Extract the [x, y] coordinate from the center of the cell holding the provided text.  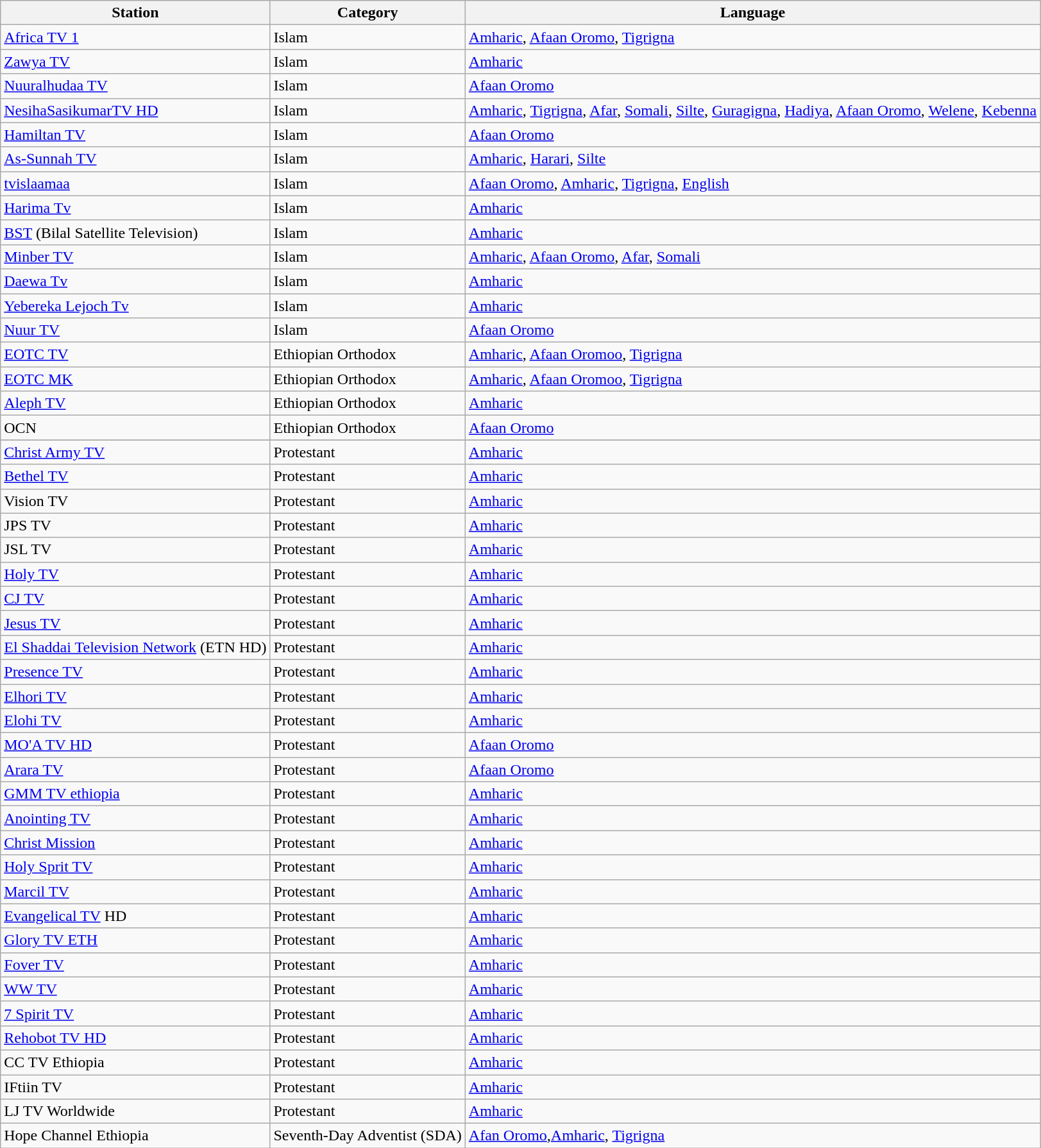
NesihaSasikumarTV HD [135, 110]
Seventh-Day Adventist (SDA) [368, 1136]
Fover TV [135, 965]
Nuur TV [135, 330]
Station [135, 13]
Arara TV [135, 770]
JSL TV [135, 550]
tvislaamaa [135, 183]
Elohi TV [135, 721]
Category [368, 13]
Hamiltan TV [135, 135]
IFtiin TV [135, 1087]
7 Spirit TV [135, 1013]
Hope Channel Ethiopia [135, 1136]
Glory TV ETH [135, 940]
Amharic, Afaan Oromo, Afar, Somali [752, 257]
Nuuralhudaa TV [135, 86]
Harima Tv [135, 208]
Minber TV [135, 257]
Evangelical TV HD [135, 916]
Vision TV [135, 501]
Christ Army TV [135, 452]
Rehobot TV HD [135, 1038]
Marcil TV [135, 891]
Amharic, Harari, Silte [752, 159]
GMM TV ethiopia [135, 794]
Language [752, 13]
Holy TV [135, 574]
Bethel TV [135, 477]
EOTC TV [135, 355]
OCN [135, 428]
CJ TV [135, 598]
Elhori TV [135, 696]
Aleph TV [135, 403]
MO'A TV HD [135, 745]
Afaan Oromo, Amharic, Tigrigna, English [752, 183]
EOTC MK [135, 379]
LJ TV Worldwide [135, 1111]
Afan Oromo,Amharic, Tigrigna [752, 1136]
Zawya TV [135, 62]
Jesus TV [135, 623]
Presence TV [135, 671]
El Shaddai Television Network (ETN HD) [135, 647]
CC TV Ethiopia [135, 1062]
As-Sunnah TV [135, 159]
Daewa Tv [135, 281]
Christ Mission [135, 843]
BST (Bilal Satellite Television) [135, 232]
Holy Sprit TV [135, 867]
Africa TV 1 [135, 37]
Anointing TV [135, 818]
Amharic, Tigrigna, Afar, Somali, Silte, Guragigna, Hadiya, Afaan Oromo, Welene, Kebenna [752, 110]
JPS TV [135, 525]
Amharic, Afaan Oromo, Tigrigna [752, 37]
WW TV [135, 989]
Yebereka Lejoch Tv [135, 306]
